Pinpoint the cell where the given text exists, returning its [X, Y] midpoint coordinate. 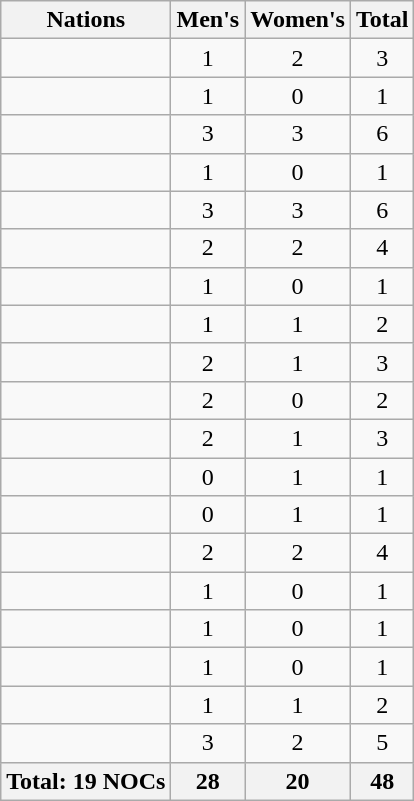
5 [382, 743]
Total [382, 20]
Nations [86, 20]
20 [298, 781]
28 [208, 781]
Women's [298, 20]
48 [382, 781]
Men's [208, 20]
Total: 19 NOCs [86, 781]
